Provide the [X, Y] coordinate of the cell's center where the given text is located.  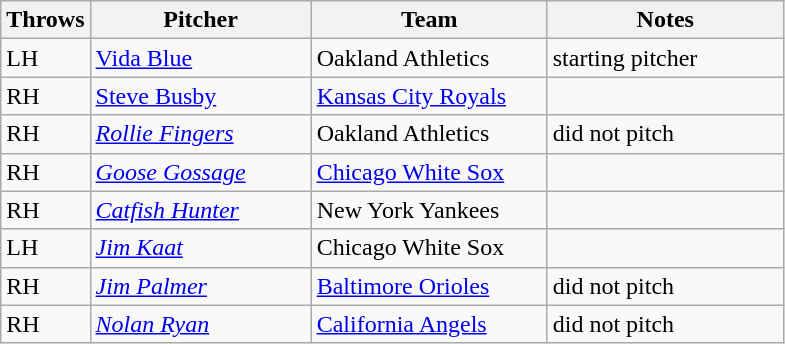
New York Yankees [429, 210]
Jim Kaat [200, 248]
Vida Blue [200, 58]
Catfish Hunter [200, 210]
Notes [665, 20]
Goose Gossage [200, 172]
starting pitcher [665, 58]
Jim Palmer [200, 286]
Throws [46, 20]
Steve Busby [200, 96]
Rollie Fingers [200, 134]
Baltimore Orioles [429, 286]
Pitcher [200, 20]
California Angels [429, 324]
Nolan Ryan [200, 324]
Team [429, 20]
Kansas City Royals [429, 96]
